Search for the cell housing the specified text and yield its [x, y] center coordinate. 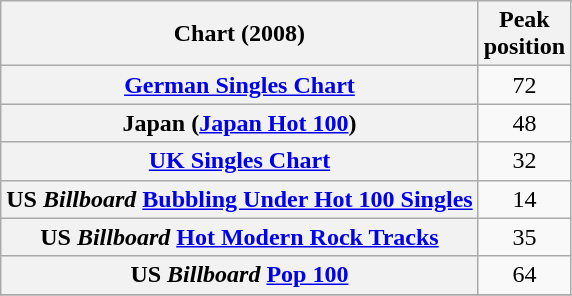
Chart (2008) [240, 34]
Japan (Japan Hot 100) [240, 123]
Peakposition [524, 34]
32 [524, 161]
US Billboard Hot Modern Rock Tracks [240, 237]
German Singles Chart [240, 85]
US Billboard Bubbling Under Hot 100 Singles [240, 199]
UK Singles Chart [240, 161]
64 [524, 275]
35 [524, 237]
48 [524, 123]
14 [524, 199]
72 [524, 85]
US Billboard Pop 100 [240, 275]
